Identify which cell holds the provided text, then report its (x, y) central coordinate. 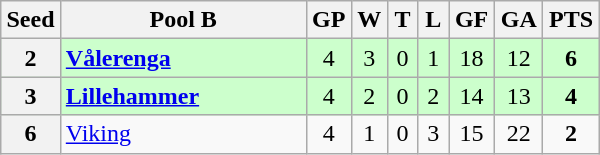
Vålerenga (183, 58)
Pool B (183, 20)
Lillehammer (183, 96)
GA (519, 20)
GP (328, 20)
15 (472, 134)
L (434, 20)
14 (472, 96)
PTS (571, 20)
GF (472, 20)
T (402, 20)
22 (519, 134)
12 (519, 58)
18 (472, 58)
13 (519, 96)
Seed (31, 20)
Viking (183, 134)
W (369, 20)
